Output the (x, y) coordinate of the center of the cell containing the given text.  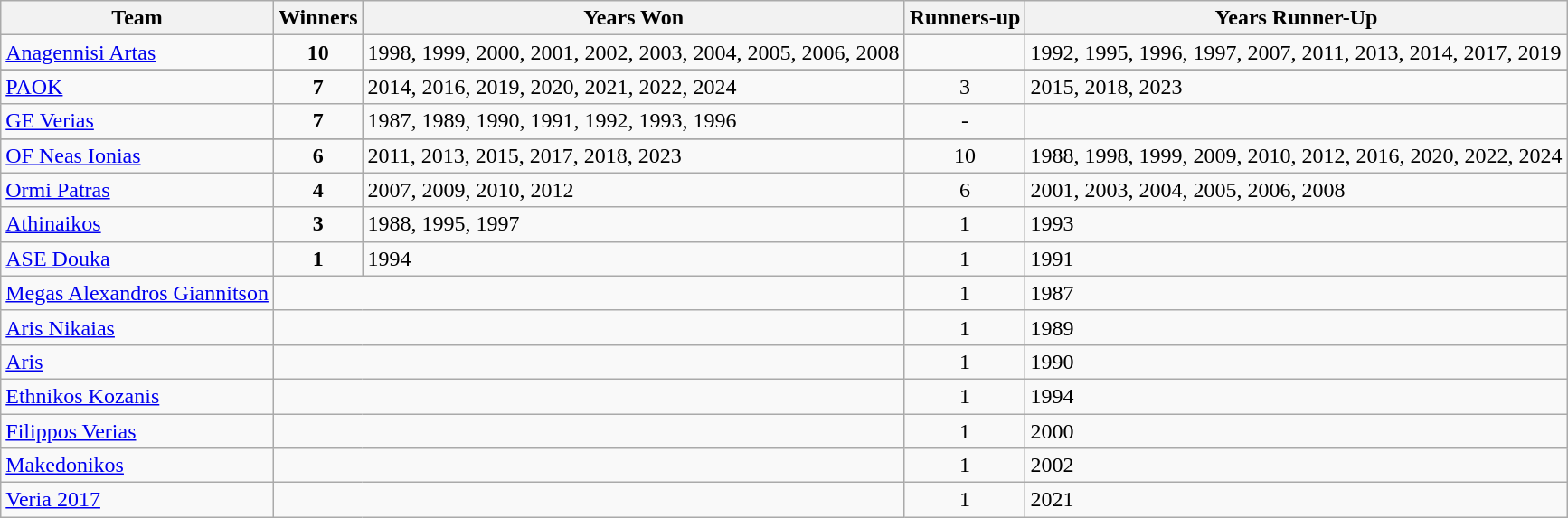
Makedonikos (137, 466)
4 (318, 190)
Winners (318, 18)
2021 (1297, 500)
1998, 1999, 2000, 2001, 2002, 2003, 2004, 2005, 2006, 2008 (633, 52)
1990 (1297, 362)
GE Verias (137, 121)
1987, 1989, 1990, 1991, 1992, 1993, 1996 (633, 121)
Veria 2017 (137, 500)
Ormi Patras (137, 190)
1993 (1297, 224)
1987 (1297, 293)
Filippos Verias (137, 431)
Runners-up (965, 18)
Years Won (633, 18)
Megas Alexandros Giannitson (137, 293)
2014, 2016, 2019, 2020, 2021, 2022, 2024 (633, 87)
OF Neas Ionias (137, 155)
ASE Douka (137, 259)
Ethnikos Kozanis (137, 396)
2007, 2009, 2010, 2012 (633, 190)
Aris Nikaias (137, 327)
Team (137, 18)
1989 (1297, 327)
2001, 2003, 2004, 2005, 2006, 2008 (1297, 190)
- (965, 121)
Years Runner-Up (1297, 18)
2000 (1297, 431)
2002 (1297, 466)
2015, 2018, 2023 (1297, 87)
1988, 1998, 1999, 2009, 2010, 2012, 2016, 2020, 2022, 2024 (1297, 155)
1991 (1297, 259)
Anagennisi Artas (137, 52)
Athinaikos (137, 224)
2011, 2013, 2015, 2017, 2018, 2023 (633, 155)
1992, 1995, 1996, 1997, 2007, 2011, 2013, 2014, 2017, 2019 (1297, 52)
PAOK (137, 87)
Aris (137, 362)
1988, 1995, 1997 (633, 224)
